Output the [X, Y] coordinate of the center of the cell containing the given text.  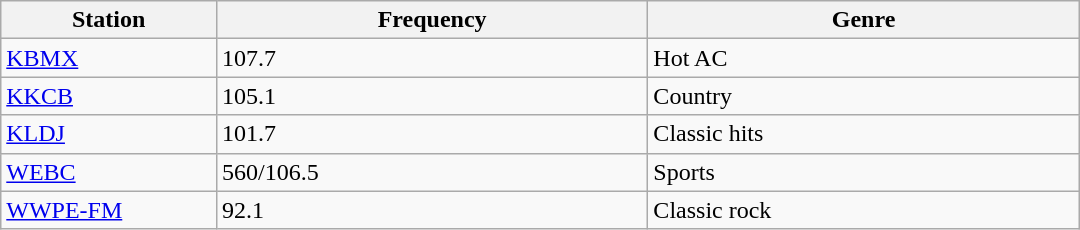
Frequency [432, 20]
WWPE-FM [109, 210]
KKCB [109, 96]
92.1 [432, 210]
560/106.5 [432, 172]
Station [109, 20]
Genre [864, 20]
107.7 [432, 58]
105.1 [432, 96]
Classic hits [864, 134]
WEBC [109, 172]
101.7 [432, 134]
Classic rock [864, 210]
Country [864, 96]
Hot AC [864, 58]
KLDJ [109, 134]
KBMX [109, 58]
Sports [864, 172]
